Return [x, y] of the center of cell containing provided text 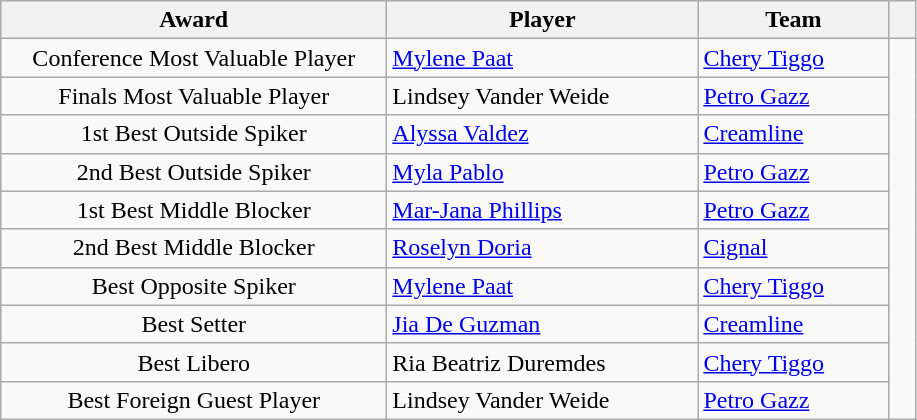
Conference Most Valuable Player [194, 58]
Best Setter [194, 324]
Finals Most Valuable Player [194, 96]
1st Best Middle Blocker [194, 210]
Team [794, 20]
Player [542, 20]
Best Foreign Guest Player [194, 400]
Roselyn Doria [542, 248]
Best Opposite Spiker [194, 286]
2nd Best Outside Spiker [194, 172]
Myla Pablo [542, 172]
Alyssa Valdez [542, 134]
2nd Best Middle Blocker [194, 248]
Best Libero [194, 362]
Award [194, 20]
Jia De Guzman [542, 324]
Cignal [794, 248]
1st Best Outside Spiker [194, 134]
Ria Beatriz Duremdes [542, 362]
Mar-Jana Phillips [542, 210]
